Search for the cell housing the specified text and yield its [X, Y] center coordinate. 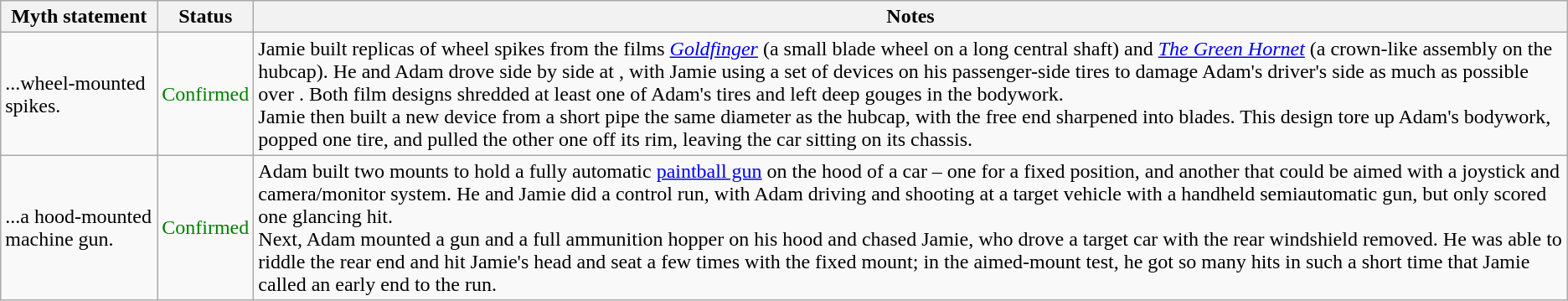
...a hood-mounted machine gun. [79, 228]
Notes [910, 17]
Status [206, 17]
...wheel-mounted spikes. [79, 94]
Myth statement [79, 17]
